Scan for the cell matching the given text and deliver its (X, Y) coordinate at center. 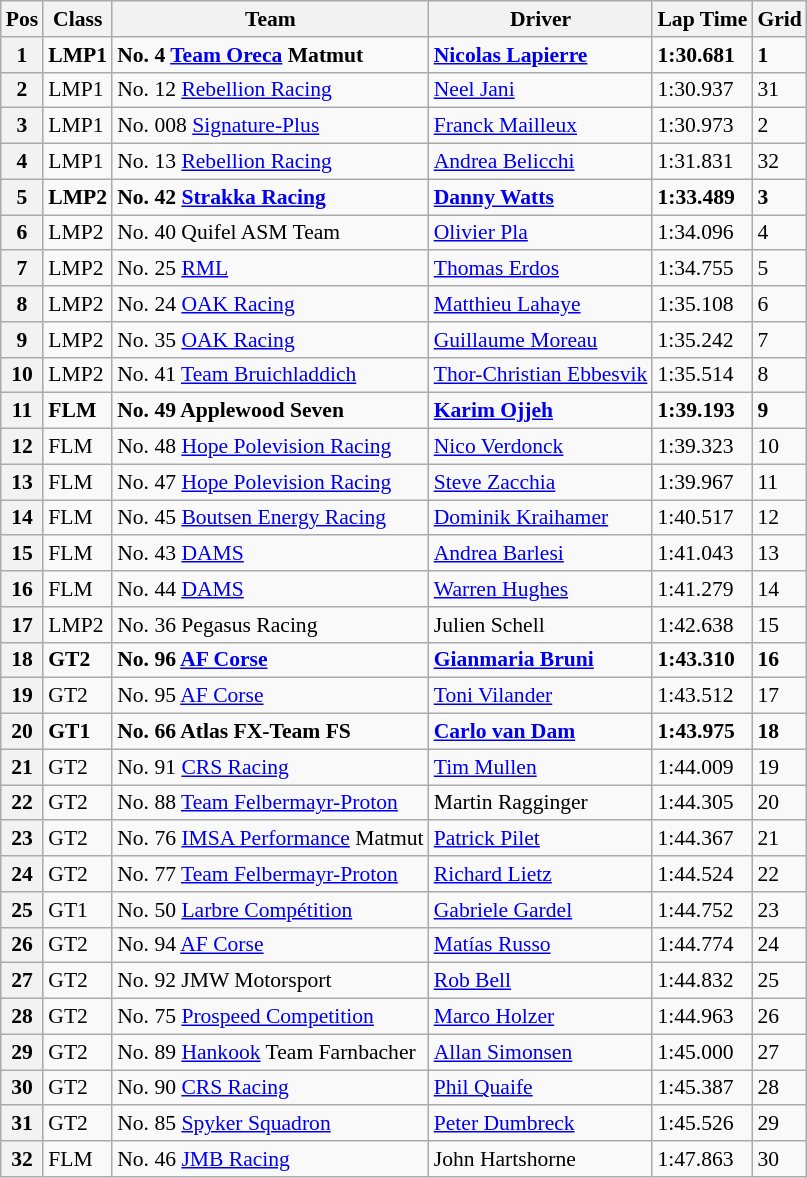
1:30.937 (702, 90)
No. 96 AF Corse (270, 660)
No. 25 RML (270, 269)
No. 41 Team Bruichladdich (270, 375)
1:41.043 (702, 554)
No. 77 Team Felbermayr-Proton (270, 874)
No. 13 Rebellion Racing (270, 162)
Gabriele Gardel (541, 910)
No. 75 Prospeed Competition (270, 1017)
Karim Ojjeh (541, 411)
Danny Watts (541, 197)
1:45.526 (702, 1124)
No. 85 Spyker Squadron (270, 1124)
No. 50 Larbre Compétition (270, 910)
1:43.512 (702, 696)
No. 44 DAMS (270, 589)
No. 47 Hope Polevision Racing (270, 482)
1:44.752 (702, 910)
Patrick Pilet (541, 839)
No. 66 Atlas FX-Team FS (270, 732)
No. 35 OAK Racing (270, 340)
No. 49 Applewood Seven (270, 411)
1:30.681 (702, 55)
No. 89 Hankook Team Farnbacher (270, 1052)
1:35.108 (702, 304)
Nico Verdonck (541, 447)
No. 43 DAMS (270, 554)
1:44.963 (702, 1017)
No. 45 Boutsen Energy Racing (270, 518)
Phil Quaife (541, 1088)
No. 4 Team Oreca Matmut (270, 55)
1:31.831 (702, 162)
Driver (541, 19)
Pos (22, 19)
Richard Lietz (541, 874)
Matthieu Lahaye (541, 304)
Andrea Barlesi (541, 554)
1:30.973 (702, 126)
Matías Russo (541, 945)
Franck Mailleux (541, 126)
1:39.193 (702, 411)
1:40.517 (702, 518)
Steve Zacchia (541, 482)
1:44.832 (702, 981)
Grid (780, 19)
No. 88 Team Felbermayr-Proton (270, 803)
Martin Ragginger (541, 803)
Marco Holzer (541, 1017)
Thor-Christian Ebbesvik (541, 375)
Team (270, 19)
1:33.489 (702, 197)
Warren Hughes (541, 589)
1:44.774 (702, 945)
1:34.755 (702, 269)
No. 42 Strakka Racing (270, 197)
1:35.242 (702, 340)
No. 48 Hope Polevision Racing (270, 447)
John Hartshorne (541, 1159)
Thomas Erdos (541, 269)
No. 40 Quifel ASM Team (270, 233)
Rob Bell (541, 981)
Andrea Belicchi (541, 162)
Lap Time (702, 19)
No. 94 AF Corse (270, 945)
No. 76 IMSA Performance Matmut (270, 839)
Tim Mullen (541, 767)
No. 90 CRS Racing (270, 1088)
1:45.387 (702, 1088)
1:44.009 (702, 767)
1:34.096 (702, 233)
Gianmaria Bruni (541, 660)
1:39.323 (702, 447)
No. 92 JMW Motorsport (270, 981)
Peter Dumbreck (541, 1124)
Olivier Pla (541, 233)
1:44.305 (702, 803)
No. 95 AF Corse (270, 696)
1:43.310 (702, 660)
1:47.863 (702, 1159)
Nicolas Lapierre (541, 55)
1:45.000 (702, 1052)
No. 12 Rebellion Racing (270, 90)
1:43.975 (702, 732)
1:35.514 (702, 375)
No. 91 CRS Racing (270, 767)
1:39.967 (702, 482)
No. 24 OAK Racing (270, 304)
Carlo van Dam (541, 732)
Julien Schell (541, 625)
Class (78, 19)
Guillaume Moreau (541, 340)
1:42.638 (702, 625)
No. 008 Signature-Plus (270, 126)
Dominik Kraihamer (541, 518)
No. 46 JMB Racing (270, 1159)
Toni Vilander (541, 696)
1:44.524 (702, 874)
Neel Jani (541, 90)
1:44.367 (702, 839)
No. 36 Pegasus Racing (270, 625)
Allan Simonsen (541, 1052)
1:41.279 (702, 589)
